Return the [X, Y] coordinate for the center point of the cell that contains the specified text.  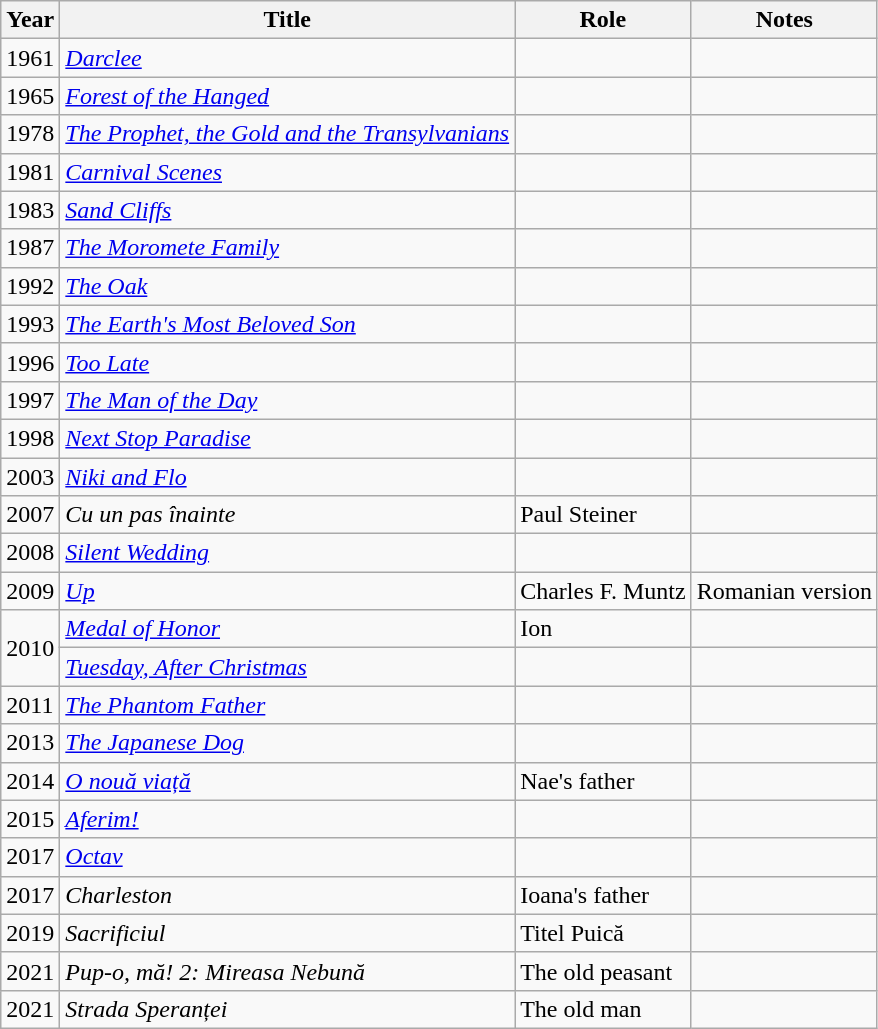
1961 [30, 58]
The Man of the Day [288, 400]
2019 [30, 933]
Romanian version [784, 591]
2003 [30, 477]
Aferim! [288, 819]
1978 [30, 134]
The old man [603, 1009]
Ion [603, 629]
2014 [30, 781]
The old peasant [603, 971]
1996 [30, 362]
Forest of the Hanged [288, 96]
Carnival Scenes [288, 172]
1981 [30, 172]
2009 [30, 591]
Ioana's father [603, 895]
1983 [30, 210]
1997 [30, 400]
Silent Wedding [288, 553]
Title [288, 20]
Octav [288, 857]
Sand Cliffs [288, 210]
Tuesday, After Christmas [288, 667]
Role [603, 20]
The Prophet, the Gold and the Transylvanians [288, 134]
Titel Puică [603, 933]
2013 [30, 743]
Medal of Honor [288, 629]
Too Late [288, 362]
2015 [30, 819]
Charleston [288, 895]
Strada Speranței [288, 1009]
2010 [30, 648]
Nae's father [603, 781]
The Japanese Dog [288, 743]
The Moromete Family [288, 248]
O nouă viață [288, 781]
Niki and Flo [288, 477]
1993 [30, 324]
Cu un pas înainte [288, 515]
The Oak [288, 286]
1998 [30, 438]
The Phantom Father [288, 705]
Paul Steiner [603, 515]
Notes [784, 20]
1965 [30, 96]
2011 [30, 705]
1987 [30, 248]
Pup-o, mă! 2: Mireasa Nebună [288, 971]
2007 [30, 515]
Next Stop Paradise [288, 438]
1992 [30, 286]
Darclee [288, 58]
Year [30, 20]
2008 [30, 553]
Charles F. Muntz [603, 591]
Sacrificiul [288, 933]
The Earth's Most Beloved Son [288, 324]
Up [288, 591]
